Provide the (x, y) coordinate of the cell's center where the given text is located.  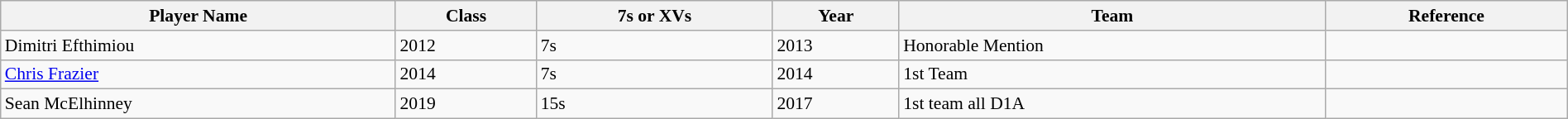
Year (835, 16)
15s (655, 104)
2017 (835, 104)
Chris Frazier (198, 74)
Dimitri Efthimiou (198, 45)
Team (1112, 16)
Class (466, 16)
Honorable Mention (1112, 45)
1st Team (1112, 74)
1st team all D1A (1112, 104)
Sean McElhinney (198, 104)
Reference (1447, 16)
2013 (835, 45)
2012 (466, 45)
2019 (466, 104)
7s or XVs (655, 16)
Player Name (198, 16)
